Locate the cell with the specified text and output its (x, y) center coordinate. 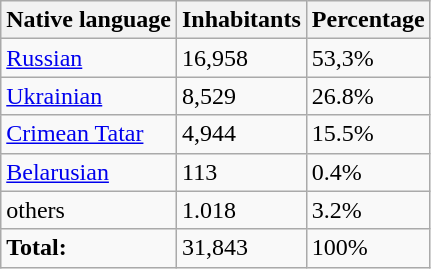
3.2% (368, 210)
0.4% (368, 172)
8,529 (241, 96)
31,843 (241, 248)
53,3% (368, 58)
1.018 (241, 210)
16,958 (241, 58)
Ukrainian (89, 96)
Percentage (368, 20)
others (89, 210)
Total: (89, 248)
Belarusian (89, 172)
26.8% (368, 96)
100% (368, 248)
113 (241, 172)
Russian (89, 58)
Crimean Tatar (89, 134)
Inhabitants (241, 20)
Native language (89, 20)
15.5% (368, 134)
4,944 (241, 134)
